Output the [X, Y] coordinate of the center of the cell containing the given text.  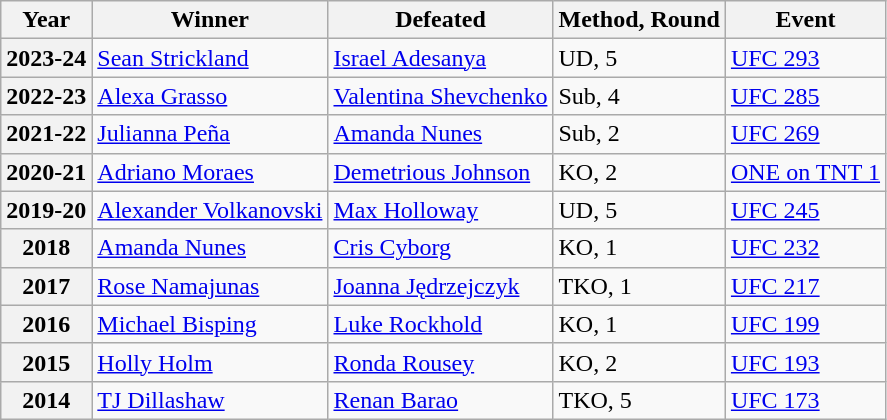
Alexa Grasso [210, 96]
2020-21 [46, 172]
TKO, 1 [639, 286]
2017 [46, 286]
Michael Bisping [210, 324]
Valentina Shevchenko [440, 96]
Sub, 4 [639, 96]
Sub, 2 [639, 134]
UFC 245 [805, 210]
Sean Strickland [210, 58]
Julianna Peña [210, 134]
UFC 199 [805, 324]
2019-20 [46, 210]
Year [46, 20]
TKO, 5 [639, 400]
Renan Barao [440, 400]
Holly Holm [210, 362]
UFC 173 [805, 400]
2023-24 [46, 58]
Winner [210, 20]
UFC 217 [805, 286]
Luke Rockhold [440, 324]
ONE on TNT 1 [805, 172]
UFC 269 [805, 134]
Israel Adesanya [440, 58]
TJ Dillashaw [210, 400]
Joanna Jędrzejczyk [440, 286]
Demetrious Johnson [440, 172]
UFC 193 [805, 362]
Defeated [440, 20]
UFC 293 [805, 58]
2014 [46, 400]
UFC 232 [805, 248]
Rose Namajunas [210, 286]
Max Holloway [440, 210]
Ronda Rousey [440, 362]
2022-23 [46, 96]
2018 [46, 248]
Alexander Volkanovski [210, 210]
2016 [46, 324]
2015 [46, 362]
Event [805, 20]
Cris Cyborg [440, 248]
2021-22 [46, 134]
Method, Round [639, 20]
UFC 285 [805, 96]
Adriano Moraes [210, 172]
